For the text-containing cell, return its midpoint in (X, Y) coordinate format. 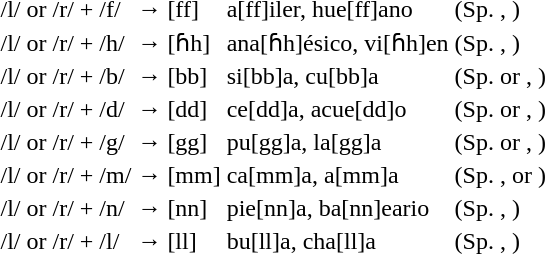
ce[dd]a, acue[dd]o (338, 109)
pie[nn]a, ba[nn]eario (338, 209)
[dd] (194, 109)
[bb] (194, 77)
pu[gg]a, la[gg]a (338, 143)
ca[mm]a, a[mm]a (338, 175)
[nn] (194, 209)
ana[ɦh]ésico, vi[ɦh]en (338, 43)
[mm] (194, 175)
[gg] (194, 143)
[ɦh] (194, 43)
si[bb]a, cu[bb]a (338, 77)
